Find where the given text appears and provide that cell's center as [x, y] coordinate. 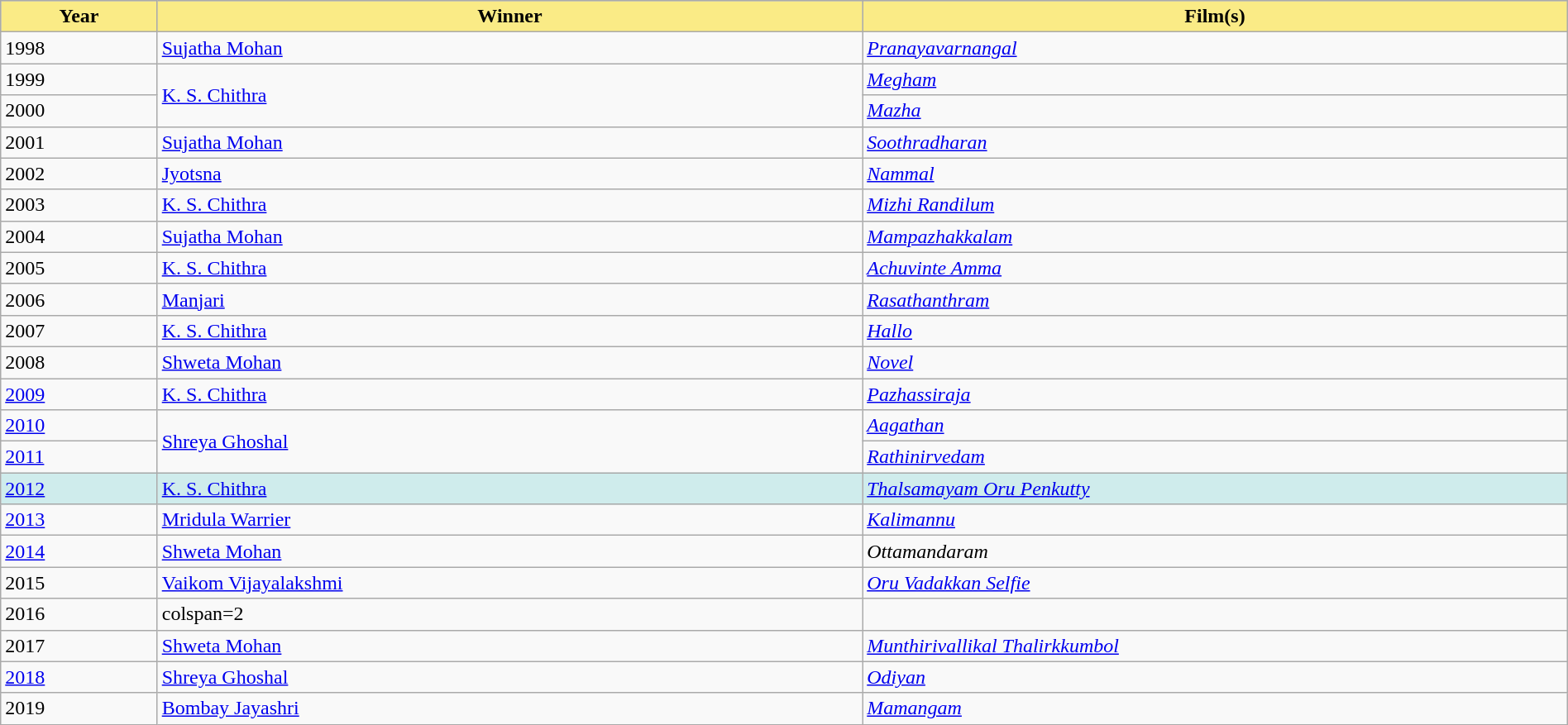
Rasathanthram [1216, 299]
2000 [79, 111]
2012 [79, 489]
Bombay Jayashri [509, 708]
Munthirivallikal Thalirkkumbol [1216, 646]
2015 [79, 583]
Mizhi Randilum [1216, 205]
2016 [79, 614]
2007 [79, 331]
2003 [79, 205]
Mampazhakkalam [1216, 236]
2005 [79, 268]
Kalimannu [1216, 520]
2001 [79, 142]
1998 [79, 48]
Jyotsna [509, 174]
2006 [79, 299]
Oru Vadakkan Selfie [1216, 583]
2013 [79, 520]
Novel [1216, 362]
Achuvinte Amma [1216, 268]
Mamangam [1216, 708]
colspan=2 [509, 614]
2017 [79, 646]
2004 [79, 236]
Mridula Warrier [509, 520]
Winner [509, 17]
Hallo [1216, 331]
Odiyan [1216, 677]
2002 [79, 174]
2018 [79, 677]
Ottamandaram [1216, 551]
Vaikom Vijayalakshmi [509, 583]
2019 [79, 708]
Pranayavarnangal [1216, 48]
Manjari [509, 299]
2010 [79, 426]
2011 [79, 457]
1999 [79, 79]
2009 [79, 394]
Aagathan [1216, 426]
Rathinirvedam [1216, 457]
Mazha [1216, 111]
Pazhassiraja [1216, 394]
Soothradharan [1216, 142]
Nammal [1216, 174]
2014 [79, 551]
Film(s) [1216, 17]
Thalsamayam Oru Penkutty [1216, 489]
2008 [79, 362]
Year [79, 17]
Megham [1216, 79]
